From the cell containing the given text, extract its center point as (x, y) coordinate. 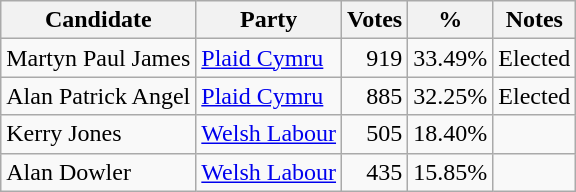
32.25% (450, 96)
Alan Dowler (98, 172)
% (450, 20)
885 (375, 96)
Alan Patrick Angel (98, 96)
15.85% (450, 172)
Party (269, 20)
Kerry Jones (98, 134)
435 (375, 172)
Candidate (98, 20)
Martyn Paul James (98, 58)
919 (375, 58)
505 (375, 134)
18.40% (450, 134)
33.49% (450, 58)
Votes (375, 20)
Notes (534, 20)
